Search for the cell housing the specified text and yield its (X, Y) center coordinate. 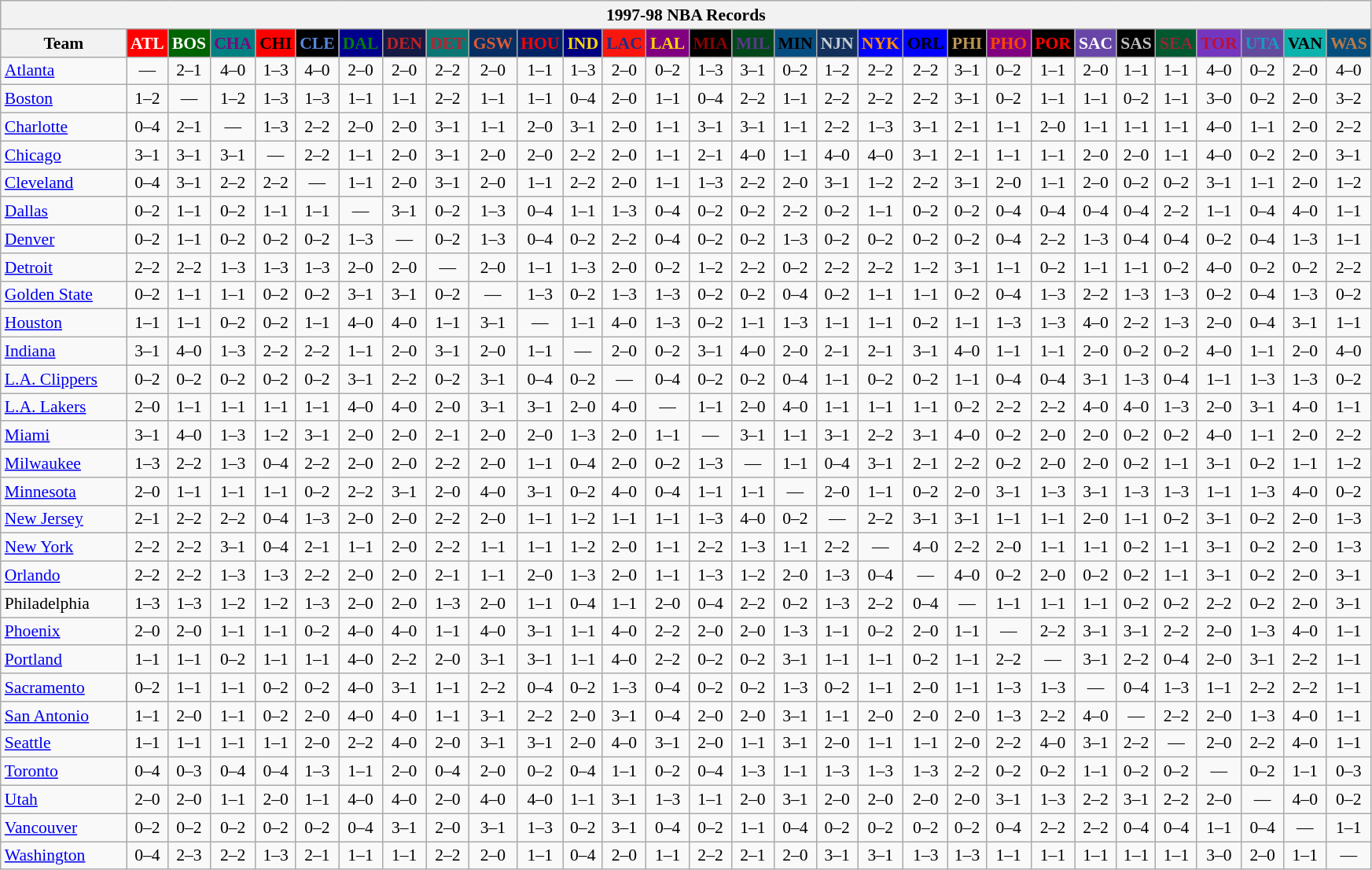
Cleveland (64, 183)
Golden State (64, 295)
Vancouver (64, 828)
PHI (967, 43)
Portland (64, 660)
L.A. Lakers (64, 407)
Denver (64, 239)
Philadelphia (64, 603)
New York (64, 547)
Sacramento (64, 688)
Toronto (64, 772)
SEA (1176, 43)
Charlotte (64, 127)
TOR (1219, 43)
ATL (148, 43)
CHI (275, 43)
Miami (64, 436)
VAN (1305, 43)
3–2 (1349, 99)
Dallas (64, 212)
1997-98 NBA Records (686, 15)
HOU (539, 43)
Washington (64, 856)
San Antonio (64, 716)
CHA (233, 43)
Seattle (64, 743)
Chicago (64, 155)
WAS (1349, 43)
NJN (837, 43)
2–3 (189, 856)
BOS (189, 43)
Phoenix (64, 632)
MIN (795, 43)
SAC (1096, 43)
Minnesota (64, 492)
UTA (1263, 43)
Houston (64, 323)
Milwaukee (64, 463)
DEN (404, 43)
New Jersey (64, 519)
DET (448, 43)
DAL (361, 43)
SAS (1136, 43)
Orlando (64, 576)
Atlanta (64, 71)
Boston (64, 99)
IND (583, 43)
LAC (624, 43)
Team (64, 43)
NYK (881, 43)
GSW (494, 43)
ORL (926, 43)
Indiana (64, 352)
CLE (318, 43)
Utah (64, 800)
Detroit (64, 267)
POR (1053, 43)
MIL (753, 43)
PHO (1008, 43)
MIA (710, 43)
LAL (668, 43)
L.A. Clippers (64, 379)
